Determine the [X, Y] coordinate at the center of the cell enclosing the given text.  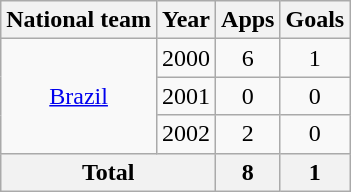
National team [79, 20]
2000 [186, 58]
8 [248, 172]
6 [248, 58]
Total [108, 172]
Brazil [79, 96]
2002 [186, 134]
Year [186, 20]
Apps [248, 20]
2 [248, 134]
2001 [186, 96]
Goals [315, 20]
